Pinpoint the cell where the given text exists, returning its [x, y] midpoint coordinate. 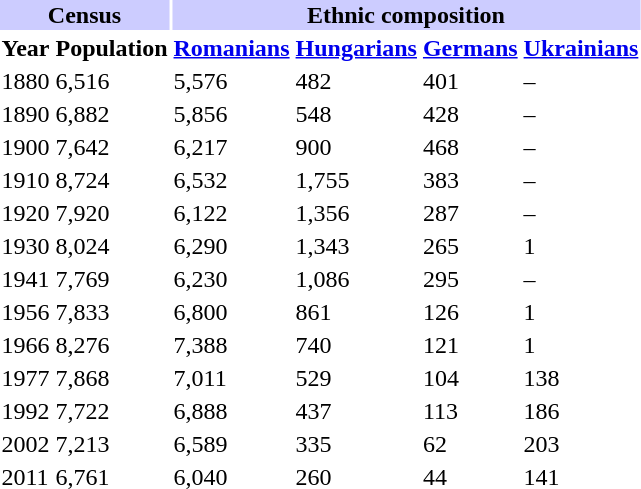
6,589 [232, 444]
482 [356, 81]
1,755 [356, 180]
7,920 [112, 213]
900 [356, 147]
7,011 [232, 378]
8,276 [112, 345]
Hungarians [356, 48]
428 [470, 114]
104 [470, 378]
6,122 [232, 213]
6,800 [232, 312]
1956 [26, 312]
383 [470, 180]
6,882 [112, 114]
Germans [470, 48]
5,576 [232, 81]
1941 [26, 279]
62 [470, 444]
Ukrainians [581, 48]
1977 [26, 378]
Romanians [232, 48]
1966 [26, 345]
6,532 [232, 180]
5,856 [232, 114]
126 [470, 312]
6,230 [232, 279]
7,833 [112, 312]
6,290 [232, 246]
6,888 [232, 411]
1,343 [356, 246]
Year [26, 48]
6,217 [232, 147]
121 [470, 345]
7,388 [232, 345]
7,722 [112, 411]
548 [356, 114]
1910 [26, 180]
1900 [26, 147]
265 [470, 246]
1920 [26, 213]
186 [581, 411]
468 [470, 147]
Ethnic composition [406, 15]
7,868 [112, 378]
437 [356, 411]
Population [112, 48]
401 [470, 81]
7,642 [112, 147]
287 [470, 213]
2002 [26, 444]
295 [470, 279]
1880 [26, 81]
861 [356, 312]
1,356 [356, 213]
Census [84, 15]
7,769 [112, 279]
7,213 [112, 444]
113 [470, 411]
1890 [26, 114]
8,724 [112, 180]
8,024 [112, 246]
203 [581, 444]
1992 [26, 411]
335 [356, 444]
740 [356, 345]
1,086 [356, 279]
529 [356, 378]
6,516 [112, 81]
1930 [26, 246]
138 [581, 378]
